Identify which cell holds the provided text, then report its (X, Y) central coordinate. 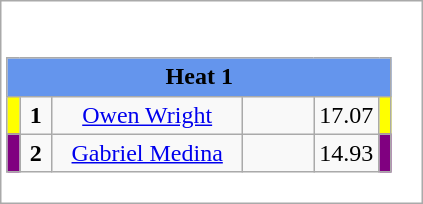
Gabriel Medina (148, 153)
Heat 1 (199, 77)
2 (36, 153)
14.93 (346, 153)
17.07 (346, 115)
Owen Wright (148, 115)
Heat 1 1 Owen Wright 17.07 2 Gabriel Medina 14.93 (212, 102)
1 (36, 115)
